Detect which cell encompasses the target text, then output its [x, y] center coordinate. 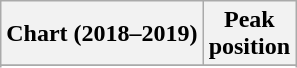
Chart (2018–2019) [102, 34]
Peakposition [249, 34]
